Return [X, Y] of the center of cell containing provided text 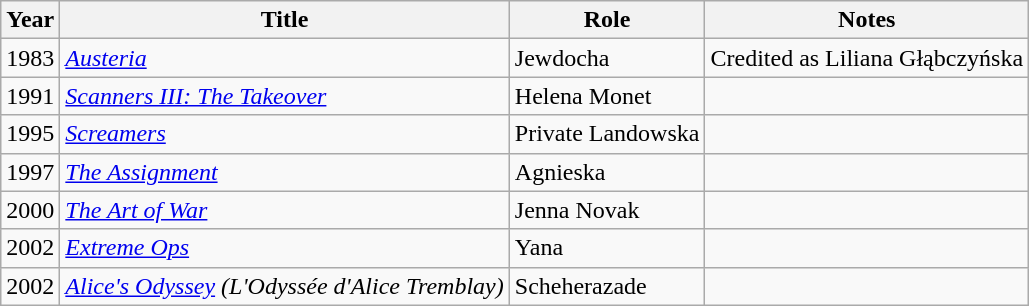
Scanners III: The Takeover [284, 96]
Private Landowska [607, 134]
Credited as Liliana Głąbczyńska [867, 58]
Austeria [284, 58]
1991 [30, 96]
Helena Monet [607, 96]
2000 [30, 210]
Role [607, 20]
Jenna Novak [607, 210]
1997 [30, 172]
1983 [30, 58]
Alice's Odyssey (L'Odyssée d'Alice Tremblay) [284, 286]
1995 [30, 134]
Screamers [284, 134]
Yana [607, 248]
Extreme Ops [284, 248]
Scheherazade [607, 286]
Notes [867, 20]
Agnieska [607, 172]
Title [284, 20]
The Art of War [284, 210]
Jewdocha [607, 58]
The Assignment [284, 172]
Year [30, 20]
